Determine the [x, y] coordinate at the center of the cell enclosing the given text.  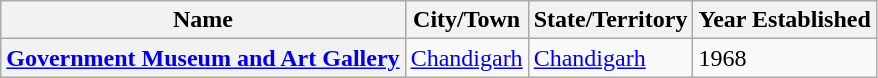
Government Museum and Art Gallery [203, 58]
City/Town [466, 20]
1968 [784, 58]
State/Territory [610, 20]
Year Established [784, 20]
Name [203, 20]
